Identify which cell holds the provided text, then report its (X, Y) central coordinate. 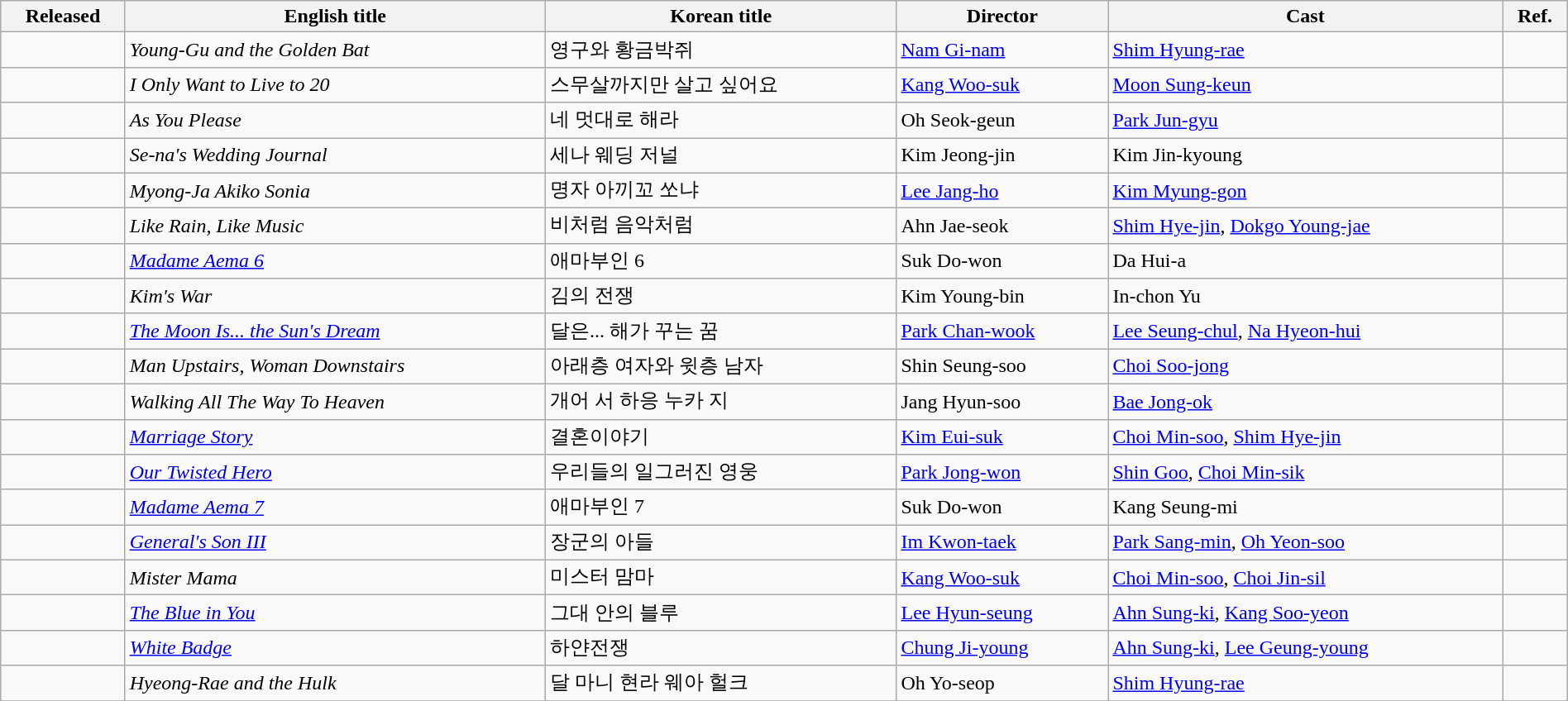
Choi Min-soo, Shim Hye-jin (1305, 436)
애마부인 6 (721, 261)
세나 웨딩 저널 (721, 155)
Kim Young-bin (1002, 296)
스무살까지만 살고 싶어요 (721, 84)
Nam Gi-nam (1002, 50)
Se-na's Wedding Journal (335, 155)
명자 아끼꼬 쏘냐 (721, 190)
아래층 여자와 윗층 남자 (721, 367)
Shin Goo, Choi Min-sik (1305, 473)
Marriage Story (335, 436)
우리들의 일그러진 영웅 (721, 473)
Our Twisted Hero (335, 473)
Kim Jeong-jin (1002, 155)
Choi Soo-jong (1305, 367)
Young-Gu and the Golden Bat (335, 50)
장군의 아들 (721, 542)
Moon Sung-keun (1305, 84)
Shim Hye-jin, Dokgo Young-jae (1305, 227)
미스터 맘마 (721, 577)
In-chon Yu (1305, 296)
Madame Aema 6 (335, 261)
General's Son III (335, 542)
하얀전쟁 (721, 648)
Ref. (1535, 17)
결혼이야기 (721, 436)
Shin Seung-soo (1002, 367)
Chung Ji-young (1002, 648)
Kim Jin-kyoung (1305, 155)
Oh Yo-seop (1002, 683)
Myong-Ja Akiko Sonia (335, 190)
Kim Eui-suk (1002, 436)
The Blue in You (335, 613)
Ahn Sung-ki, Lee Geung-young (1305, 648)
Kim Myung-gon (1305, 190)
Hyeong-Rae and the Hulk (335, 683)
비처럼 음악처럼 (721, 227)
I Only Want to Live to 20 (335, 84)
Madame Aema 7 (335, 508)
Jang Hyun-soo (1002, 402)
Kang Seung-mi (1305, 508)
Park Jun-gyu (1305, 121)
네 멋대로 해라 (721, 121)
개어 서 하응 누카 지 (721, 402)
Ahn Sung-ki, Kang Soo-yeon (1305, 613)
김의 전쟁 (721, 296)
Park Sang-min, Oh Yeon-soo (1305, 542)
달은... 해가 꾸는 꿈 (721, 331)
Like Rain, Like Music (335, 227)
Mister Mama (335, 577)
English title (335, 17)
Lee Hyun-seung (1002, 613)
영구와 황금박쥐 (721, 50)
Oh Seok-geun (1002, 121)
Director (1002, 17)
그대 안의 블루 (721, 613)
Cast (1305, 17)
Kim's War (335, 296)
Ahn Jae-seok (1002, 227)
Bae Jong-ok (1305, 402)
Walking All The Way To Heaven (335, 402)
Lee Seung-chul, Na Hyeon-hui (1305, 331)
Choi Min-soo, Choi Jin-sil (1305, 577)
Da Hui-a (1305, 261)
As You Please (335, 121)
Lee Jang-ho (1002, 190)
애마부인 7 (721, 508)
The Moon Is... the Sun's Dream (335, 331)
Park Chan-wook (1002, 331)
달 마니 현라 웨아 헐크 (721, 683)
Im Kwon-taek (1002, 542)
Man Upstairs, Woman Downstairs (335, 367)
Korean title (721, 17)
Released (63, 17)
White Badge (335, 648)
Park Jong-won (1002, 473)
